Return the (X, Y) coordinate for the center point of the cell that contains the specified text.  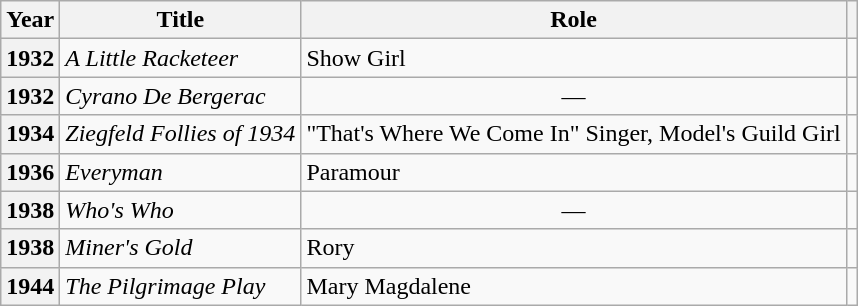
Show Girl (574, 58)
Paramour (574, 172)
1936 (30, 172)
1944 (30, 286)
Everyman (180, 172)
Title (180, 20)
Role (574, 20)
Cyrano De Bergerac (180, 96)
Mary Magdalene (574, 286)
The Pilgrimage Play (180, 286)
Ziegfeld Follies of 1934 (180, 134)
Year (30, 20)
Miner's Gold (180, 248)
Who's Who (180, 210)
1934 (30, 134)
Rory (574, 248)
"That's Where We Come In" Singer, Model's Guild Girl (574, 134)
A Little Racketeer (180, 58)
